Return the (X, Y) coordinate for the center point of the cell that contains the specified text.  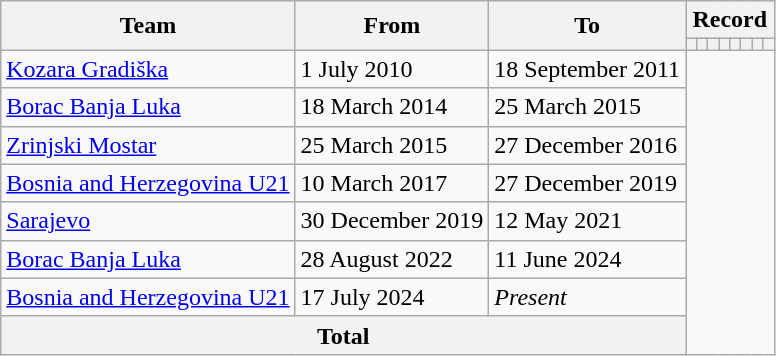
28 August 2022 (392, 259)
10 March 2017 (392, 183)
18 March 2014 (392, 107)
17 July 2024 (392, 297)
Total (344, 335)
12 May 2021 (588, 221)
Kozara Gradiška (148, 69)
Zrinjski Mostar (148, 145)
To (588, 26)
27 December 2016 (588, 145)
Team (148, 26)
Record (730, 20)
Sarajevo (148, 221)
From (392, 26)
11 June 2024 (588, 259)
Present (588, 297)
18 September 2011 (588, 69)
27 December 2019 (588, 183)
1 July 2010 (392, 69)
30 December 2019 (392, 221)
